Return the [X, Y] coordinate for the center point of the cell that contains the specified text.  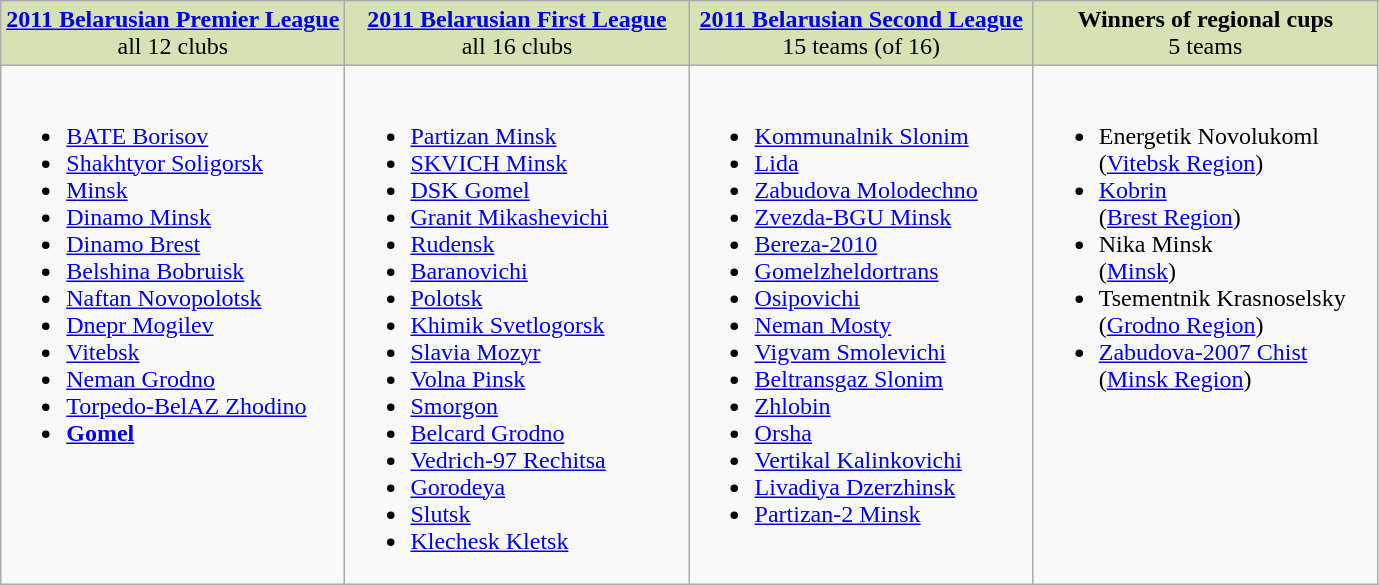
Energetik Novolukoml(Vitebsk Region)Kobrin(Brest Region)Nika Minsk(Minsk)Tsementnik Krasnoselsky(Grodno Region)Zabudova-2007 Chist(Minsk Region) [1205, 325]
2011 Belarusian First Leagueall 16 clubs [517, 34]
2011 Belarusian Second League15 teams (of 16) [861, 34]
2011 Belarusian Premier Leagueall 12 clubs [173, 34]
Winners of regional cups5 teams [1205, 34]
